Detect which cell encompasses the target text, then output its (x, y) center coordinate. 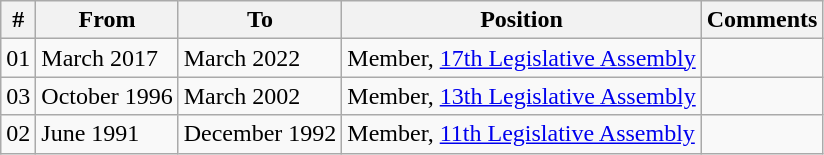
Member, 11th Legislative Assembly (522, 134)
# (18, 20)
To (260, 20)
Member, 17th Legislative Assembly (522, 58)
From (107, 20)
Comments (762, 20)
Member, 13th Legislative Assembly (522, 96)
02 (18, 134)
01 (18, 58)
December 1992 (260, 134)
March 2022 (260, 58)
June 1991 (107, 134)
Position (522, 20)
March 2017 (107, 58)
October 1996 (107, 96)
March 2002 (260, 96)
03 (18, 96)
